For the text-containing cell, return its midpoint in [X, Y] coordinate format. 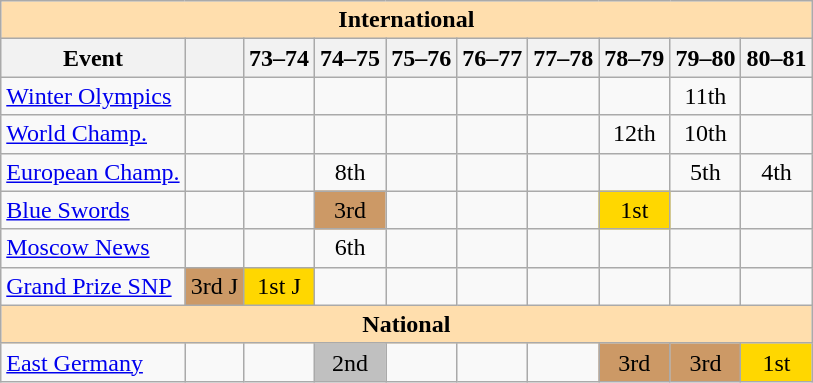
East Germany [93, 362]
Grand Prize SNP [93, 286]
80–81 [776, 58]
6th [350, 248]
Winter Olympics [93, 96]
Blue Swords [93, 210]
Moscow News [93, 248]
2nd [350, 362]
5th [706, 172]
3rd J [214, 286]
75–76 [422, 58]
European Champ. [93, 172]
78–79 [634, 58]
4th [776, 172]
Event [93, 58]
77–78 [564, 58]
World Champ. [93, 134]
National [406, 324]
8th [350, 172]
79–80 [706, 58]
International [406, 20]
12th [634, 134]
73–74 [280, 58]
76–77 [492, 58]
11th [706, 96]
74–75 [350, 58]
10th [706, 134]
1st J [280, 286]
